Pinpoint the cell where the given text exists, returning its [x, y] midpoint coordinate. 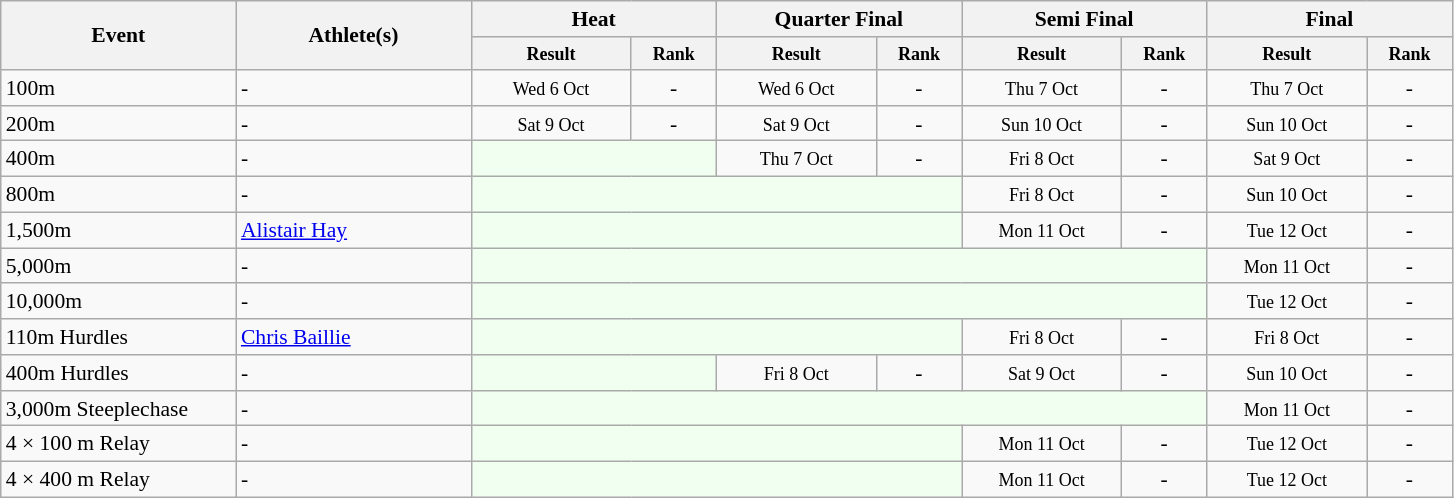
1,500m [118, 230]
800m [118, 195]
5,000m [118, 266]
10,000m [118, 302]
Athlete(s) [354, 36]
100m [118, 88]
Event [118, 36]
Heat [594, 19]
200m [118, 124]
3,000m Steeplechase [118, 409]
4 × 100 m Relay [118, 444]
4 × 400 m Relay [118, 480]
Quarter Final [838, 19]
Final [1330, 19]
Chris Baillie [354, 337]
400m Hurdles [118, 373]
400m [118, 159]
Semi Final [1084, 19]
110m Hurdles [118, 337]
Alistair Hay [354, 230]
